For the text-containing cell, return its midpoint in [X, Y] coordinate format. 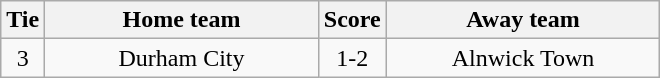
Score [352, 20]
Alnwick Town [523, 58]
Tie [23, 20]
Away team [523, 20]
3 [23, 58]
Durham City [182, 58]
1-2 [352, 58]
Home team [182, 20]
